Search for the cell housing the specified text and yield its [X, Y] center coordinate. 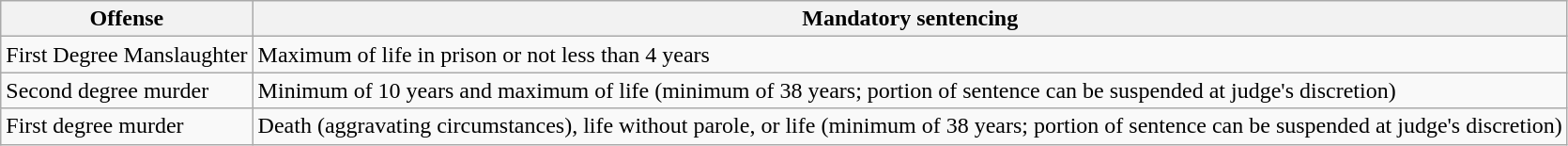
First Degree Manslaughter [127, 55]
Mandatory sentencing [910, 19]
Maximum of life in prison or not less than 4 years [910, 55]
Minimum of 10 years and maximum of life (minimum of 38 years; portion of sentence can be suspended at judge's discretion) [910, 90]
Offense [127, 19]
First degree murder [127, 126]
Second degree murder [127, 90]
Death (aggravating circumstances), life without parole, or life (minimum of 38 years; portion of sentence can be suspended at judge's discretion) [910, 126]
